From the cell containing the given text, extract its center point as (X, Y) coordinate. 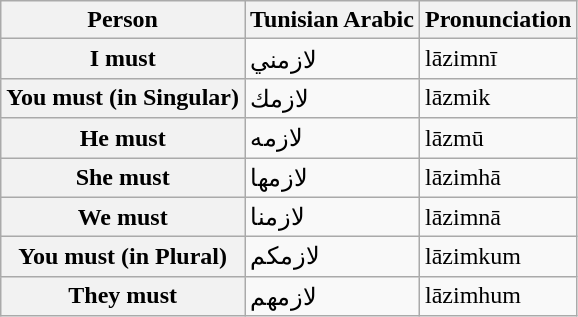
I must (123, 59)
لازمه (332, 138)
She must (123, 178)
Person (123, 20)
لازمها (332, 178)
You must (in Plural) (123, 257)
lāzimhā (498, 178)
They must (123, 296)
Pronunciation (498, 20)
لازمهم (332, 296)
You must (in Singular) (123, 98)
lāzimkum (498, 257)
lāzimnā (498, 217)
لازمني (332, 59)
لازمنا (332, 217)
لازمك (332, 98)
lāzimhum (498, 296)
لازمكم (332, 257)
lāzmū (498, 138)
lāzmik (498, 98)
We must (123, 217)
lāzimnī (498, 59)
He must (123, 138)
Tunisian Arabic (332, 20)
